Find where the given text appears and provide that cell's center as (x, y) coordinate. 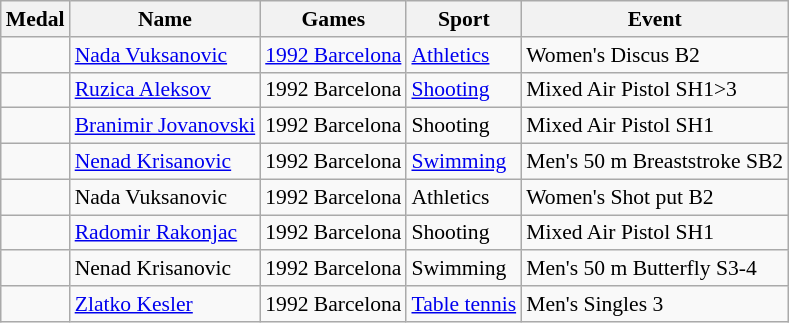
Name (166, 19)
Radomir Rakonjac (166, 233)
Ruzica Aleksov (166, 90)
Table tennis (464, 304)
Mixed Air Pistol SH1>3 (654, 90)
Zlatko Kesler (166, 304)
Women's Shot put B2 (654, 197)
Men's Singles 3 (654, 304)
Medal (36, 19)
Event (654, 19)
Games (333, 19)
Branimir Jovanovski (166, 126)
Women's Discus B2 (654, 55)
Men's 50 m Breaststroke SB2 (654, 162)
Sport (464, 19)
Men's 50 m Butterfly S3-4 (654, 269)
